Scan for the cell matching the given text and deliver its [X, Y] coordinate at center. 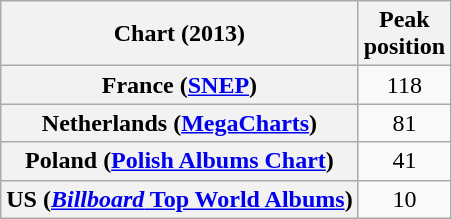
US (Billboard Top World Albums) [180, 199]
Netherlands (MegaCharts) [180, 123]
Chart (2013) [180, 34]
Peakposition [404, 34]
41 [404, 161]
10 [404, 199]
81 [404, 123]
France (SNEP) [180, 85]
Poland (Polish Albums Chart) [180, 161]
118 [404, 85]
